Pinpoint the cell where the given text exists, returning its [x, y] midpoint coordinate. 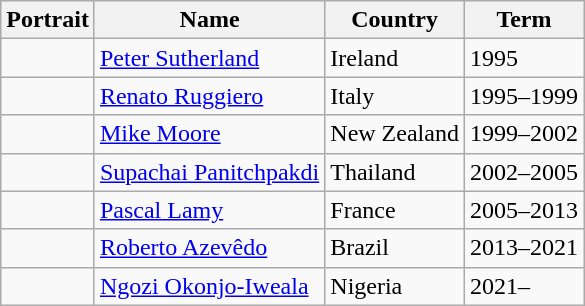
Ngozi Okonjo-Iweala [209, 286]
2013–2021 [524, 248]
New Zealand [395, 134]
Italy [395, 96]
Name [209, 20]
Country [395, 20]
Brazil [395, 248]
Mike Moore [209, 134]
Roberto Azevêdo [209, 248]
1995 [524, 58]
Term [524, 20]
Ireland [395, 58]
Thailand [395, 172]
1999–2002 [524, 134]
Portrait [48, 20]
Nigeria [395, 286]
2021– [524, 286]
Peter Sutherland [209, 58]
Supachai Panitchpakdi [209, 172]
Renato Ruggiero [209, 96]
1995–1999 [524, 96]
2005–2013 [524, 210]
Pascal Lamy [209, 210]
France [395, 210]
2002–2005 [524, 172]
